Scan for the cell matching the given text and deliver its (X, Y) coordinate at center. 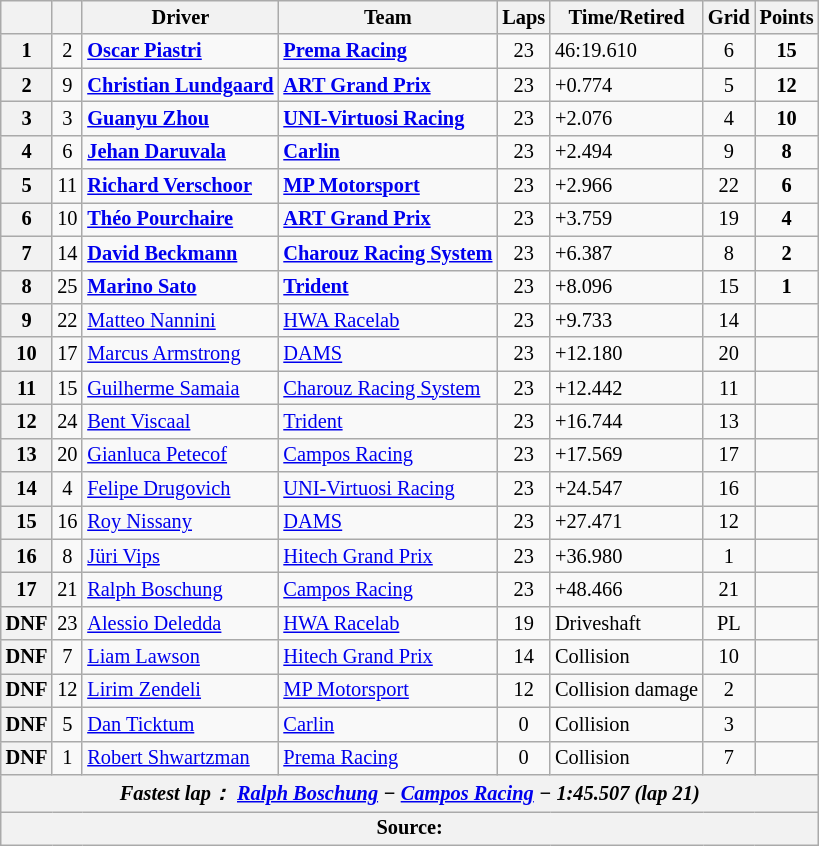
Oscar Piastri (180, 51)
Driveshaft (626, 623)
Driver (180, 17)
+9.733 (626, 320)
Ralph Boschung (180, 589)
Source: (410, 828)
Fastest lap： Ralph Boschung − Campos Racing − 1:45.507 (lap 21) (410, 792)
Christian Lundgaard (180, 85)
Bent Viscaal (180, 421)
Liam Lawson (180, 657)
Jehan Daruvala (180, 152)
Points (787, 17)
+36.980 (626, 556)
Roy Nissany (180, 522)
+8.096 (626, 287)
Guilherme Samaia (180, 388)
+2.966 (626, 186)
Théo Pourchaire (180, 219)
Team (388, 17)
Collision damage (626, 690)
Guanyu Zhou (180, 118)
Jüri Vips (180, 556)
Laps (524, 17)
+24.547 (626, 489)
Time/Retired (626, 17)
David Beckmann (180, 253)
+12.442 (626, 388)
Dan Ticktum (180, 724)
Gianluca Petecof (180, 455)
+6.387 (626, 253)
+3.759 (626, 219)
+0.774 (626, 85)
Marino Sato (180, 287)
Matteo Nannini (180, 320)
Robert Shwartzman (180, 758)
Alessio Deledda (180, 623)
Felipe Drugovich (180, 489)
Lirim Zendeli (180, 690)
+17.569 (626, 455)
25 (67, 287)
+16.744 (626, 421)
Marcus Armstrong (180, 354)
+2.494 (626, 152)
PL (729, 623)
24 (67, 421)
+2.076 (626, 118)
+12.180 (626, 354)
+27.471 (626, 522)
Grid (729, 17)
46:19.610 (626, 51)
+48.466 (626, 589)
Richard Verschoor (180, 186)
